Extract the [x, y] coordinate from the center of the cell holding the provided text.  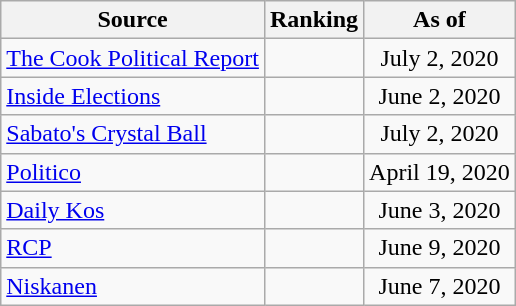
June 9, 2020 [440, 248]
April 19, 2020 [440, 172]
Politico [133, 172]
Sabato's Crystal Ball [133, 134]
June 7, 2020 [440, 286]
Inside Elections [133, 96]
As of [440, 20]
The Cook Political Report [133, 58]
June 3, 2020 [440, 210]
Daily Kos [133, 210]
Ranking [314, 20]
Niskanen [133, 286]
June 2, 2020 [440, 96]
RCP [133, 248]
Source [133, 20]
